Determine the (x, y) coordinate at the center of the cell enclosing the given text.  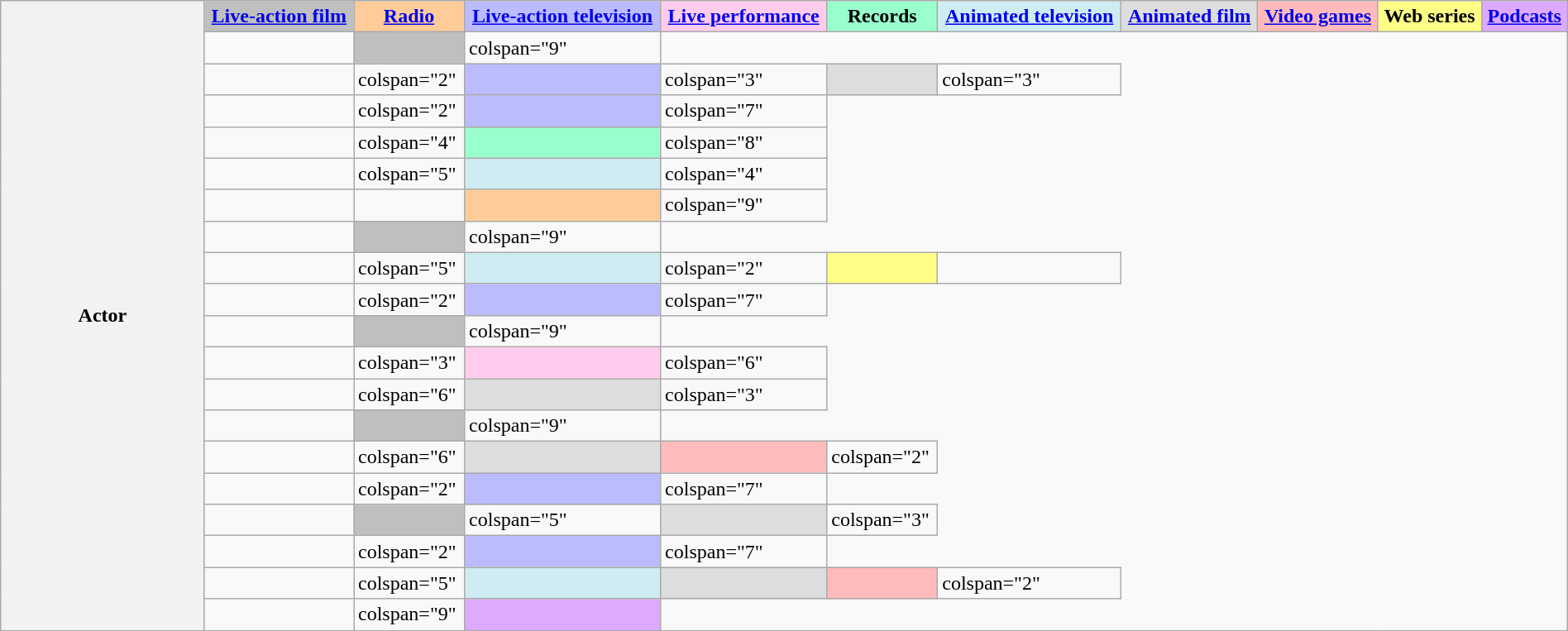
Live-action film (279, 17)
Actor (103, 316)
Animated film (1189, 17)
Live performance (744, 17)
colspan="8" (744, 142)
Video games (1318, 17)
Web series (1429, 17)
Live-action television (562, 17)
Records (882, 17)
Radio (409, 17)
Podcasts (1524, 17)
Animated television (1030, 17)
